Output the (x, y) coordinate of the center of the cell containing the given text.  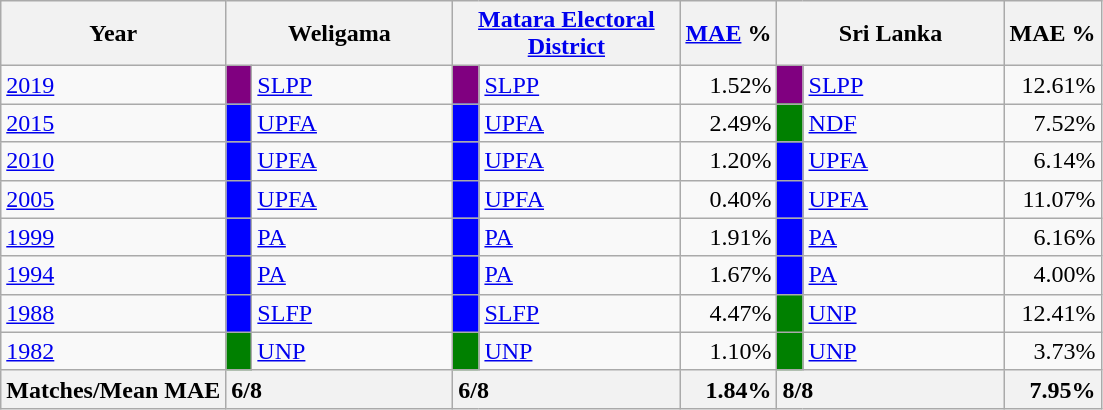
6.14% (1052, 161)
12.61% (1052, 85)
2015 (114, 123)
1999 (114, 237)
7.95% (1052, 389)
11.07% (1052, 199)
0.40% (728, 199)
8/8 (890, 389)
NDF (904, 123)
3.73% (1052, 351)
2.49% (728, 123)
Matara Electoral District (566, 34)
1.20% (728, 161)
7.52% (1052, 123)
Sri Lanka (890, 34)
Weligama (340, 34)
1.10% (728, 351)
Matches/Mean MAE (114, 389)
1994 (114, 275)
4.47% (728, 313)
1982 (114, 351)
Year (114, 34)
2019 (114, 85)
1.91% (728, 237)
1.67% (728, 275)
2010 (114, 161)
1988 (114, 313)
4.00% (1052, 275)
1.52% (728, 85)
1.84% (728, 389)
12.41% (1052, 313)
6.16% (1052, 237)
2005 (114, 199)
